Pinpoint the cell where the given text exists, returning its [X, Y] midpoint coordinate. 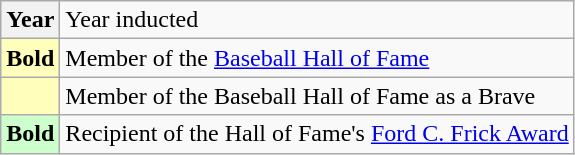
Member of the Baseball Hall of Fame as a Brave [317, 96]
Member of the Baseball Hall of Fame [317, 58]
Recipient of the Hall of Fame's Ford C. Frick Award [317, 134]
Year inducted [317, 20]
Year [30, 20]
